Locate the cell with the specified text and output its (X, Y) center coordinate. 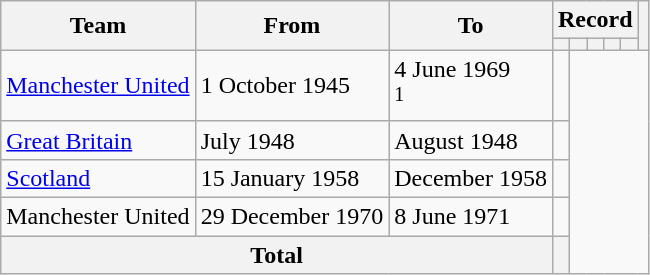
August 1948 (471, 140)
From (292, 26)
Team (98, 26)
Great Britain (98, 140)
29 December 1970 (292, 217)
Scotland (98, 178)
4 June 19691 (471, 86)
July 1948 (292, 140)
To (471, 26)
Record (595, 20)
Total (277, 255)
15 January 1958 (292, 178)
1 October 1945 (292, 86)
December 1958 (471, 178)
8 June 1971 (471, 217)
